Locate the cell with the specified text and output its [X, Y] center coordinate. 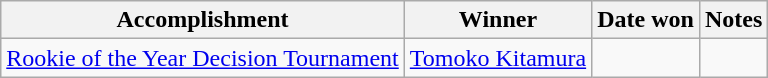
Tomoko Kitamura [498, 58]
Winner [498, 20]
Notes [733, 20]
Accomplishment [203, 20]
Date won [646, 20]
Rookie of the Year Decision Tournament [203, 58]
